From the cell containing the given text, extract its center point as [x, y] coordinate. 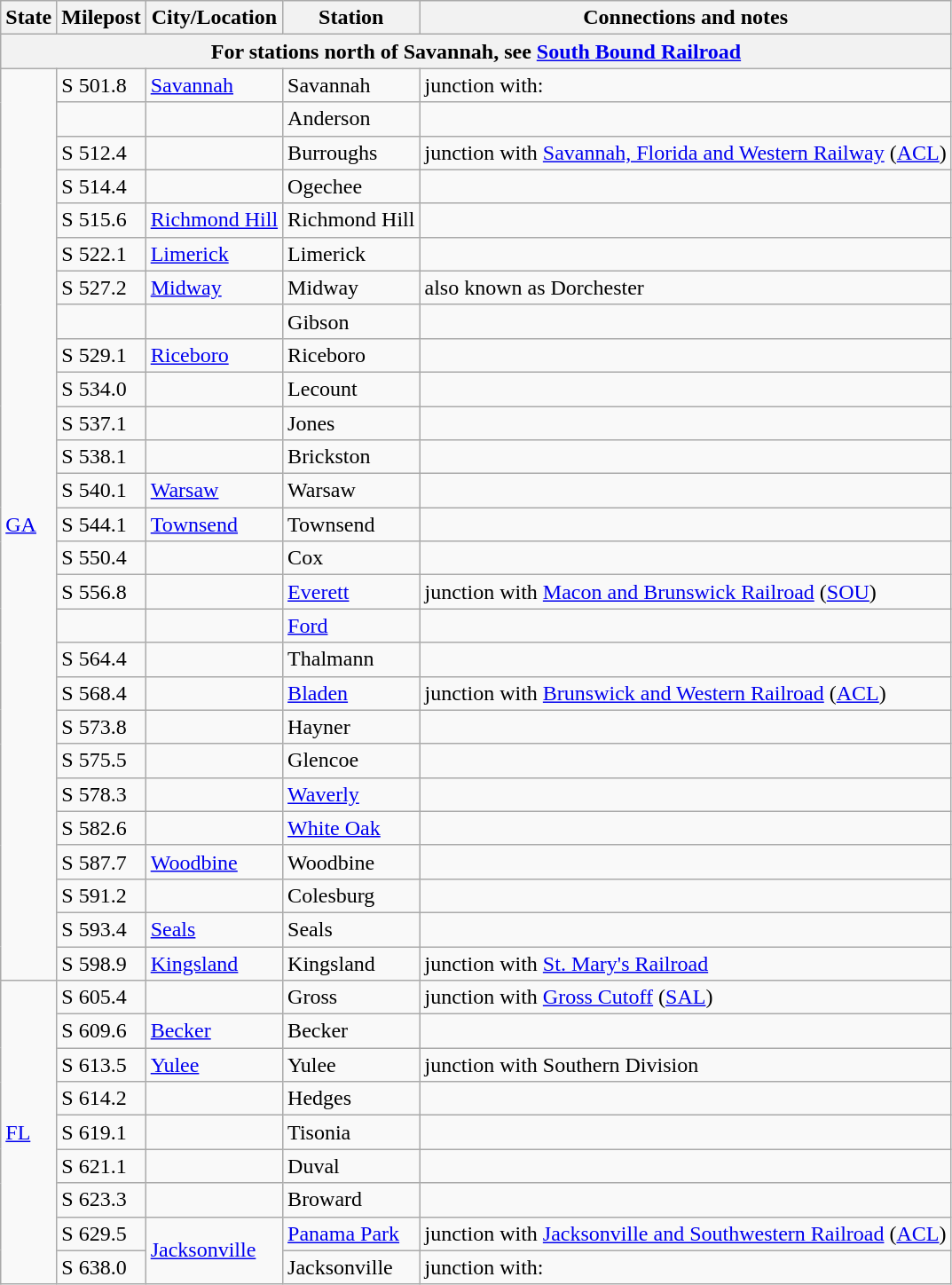
Connections and notes [685, 18]
Milepost [101, 18]
S 593.4 [101, 929]
S 582.6 [101, 828]
Gibson [351, 321]
junction with Jacksonville and Southwestern Railroad (ACL) [685, 1234]
S 623.3 [101, 1200]
S 522.1 [101, 254]
Everett [351, 592]
S 568.4 [101, 693]
S 537.1 [101, 423]
S 538.1 [101, 457]
S 614.2 [101, 1099]
White Oak [351, 828]
Panama Park [351, 1234]
S 598.9 [101, 963]
Bladen [351, 693]
Burroughs [351, 153]
FL [28, 1132]
junction with Savannah, Florida and Western Railway (ACL) [685, 153]
Waverly [351, 794]
State [28, 18]
junction with St. Mary's Railroad [685, 963]
S 540.1 [101, 491]
S 638.0 [101, 1267]
Colesburg [351, 895]
Lecount [351, 389]
S 629.5 [101, 1234]
Brickston [351, 457]
S 605.4 [101, 997]
Hayner [351, 727]
S 556.8 [101, 592]
Jones [351, 423]
S 578.3 [101, 794]
Ogechee [351, 186]
junction with Southern Division [685, 1065]
S 621.1 [101, 1166]
S 550.4 [101, 558]
Broward [351, 1200]
Ford [351, 626]
For stations north of Savannah, see South Bound Railroad [476, 51]
Anderson [351, 119]
S 609.6 [101, 1031]
Tisonia [351, 1132]
S 529.1 [101, 355]
S 573.8 [101, 727]
Hedges [351, 1099]
Cox [351, 558]
S 564.4 [101, 659]
S 515.6 [101, 220]
S 512.4 [101, 153]
S 501.8 [101, 85]
junction with Gross Cutoff (SAL) [685, 997]
S 534.0 [101, 389]
Gross [351, 997]
Station [351, 18]
S 587.7 [101, 862]
S 544.1 [101, 524]
GA [28, 524]
junction with Brunswick and Western Railroad (ACL) [685, 693]
S 619.1 [101, 1132]
also known as Dorchester [685, 288]
S 591.2 [101, 895]
S 613.5 [101, 1065]
Glencoe [351, 761]
City/Location [214, 18]
Thalmann [351, 659]
S 575.5 [101, 761]
junction with Macon and Brunswick Railroad (SOU) [685, 592]
S 514.4 [101, 186]
S 527.2 [101, 288]
Duval [351, 1166]
